Detect which cell encompasses the target text, then output its [x, y] center coordinate. 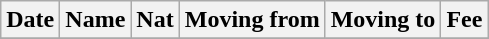
Name [96, 20]
Moving to [383, 20]
Moving from [252, 20]
Fee [464, 20]
Date [30, 20]
Nat [155, 20]
